Return the [X, Y] coordinate for the center point of the cell that contains the specified text.  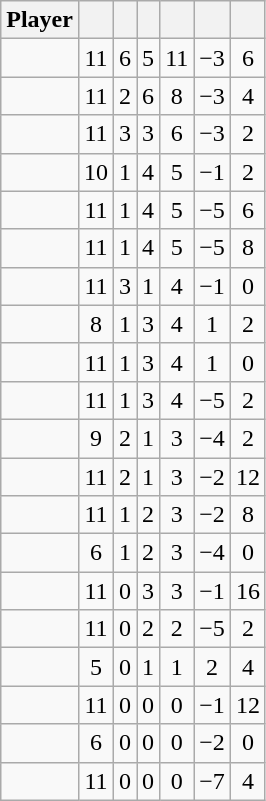
−7 [212, 781]
9 [96, 438]
10 [96, 172]
Player [40, 20]
16 [248, 591]
